From the cell containing the given text, extract its center point as [X, Y] coordinate. 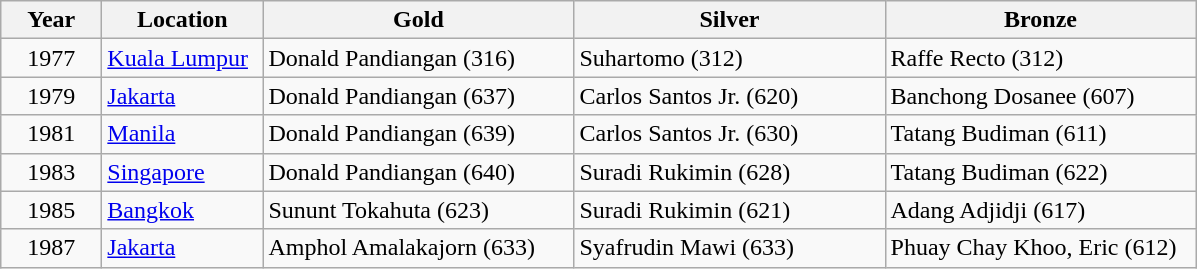
1977 [52, 58]
Sununt Tokahuta (623) [418, 210]
Amphol Amalakajorn (633) [418, 248]
1981 [52, 134]
Donald Pandiangan (637) [418, 96]
Singapore [182, 172]
Carlos Santos Jr. (630) [730, 134]
Suhartomo (312) [730, 58]
1985 [52, 210]
Bronze [1040, 20]
1979 [52, 96]
Kuala Lumpur [182, 58]
Syafrudin Mawi (633) [730, 248]
Tatang Budiman (622) [1040, 172]
Donald Pandiangan (639) [418, 134]
Gold [418, 20]
Raffe Recto (312) [1040, 58]
1983 [52, 172]
Location [182, 20]
Phuay Chay Khoo, Eric (612) [1040, 248]
Manila [182, 134]
Adang Adjidji (617) [1040, 210]
1987 [52, 248]
Suradi Rukimin (621) [730, 210]
Suradi Rukimin (628) [730, 172]
Bangkok [182, 210]
Donald Pandiangan (316) [418, 58]
Banchong Dosanee (607) [1040, 96]
Tatang Budiman (611) [1040, 134]
Silver [730, 20]
Year [52, 20]
Donald Pandiangan (640) [418, 172]
Carlos Santos Jr. (620) [730, 96]
